Search for the cell housing the specified text and yield its (x, y) center coordinate. 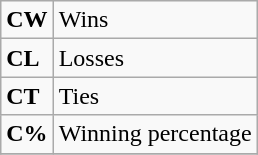
Losses (155, 58)
CW (27, 20)
Winning percentage (155, 134)
Wins (155, 20)
Ties (155, 96)
CT (27, 96)
C% (27, 134)
CL (27, 58)
